Provide the [x, y] coordinate of the cell's center where the given text is located.  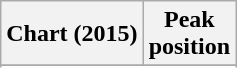
Chart (2015) [72, 34]
Peakposition [189, 34]
